Identify which cell holds the provided text, then report its (x, y) central coordinate. 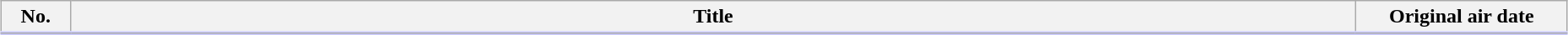
No. (35, 17)
Original air date (1462, 17)
Title (713, 17)
